Detect which cell encompasses the target text, then output its [X, Y] center coordinate. 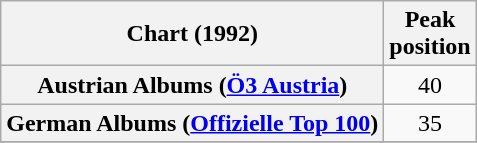
Austrian Albums (Ö3 Austria) [192, 85]
Chart (1992) [192, 34]
German Albums (Offizielle Top 100) [192, 123]
Peakposition [430, 34]
40 [430, 85]
35 [430, 123]
